Identify which cell holds the provided text, then report its (x, y) central coordinate. 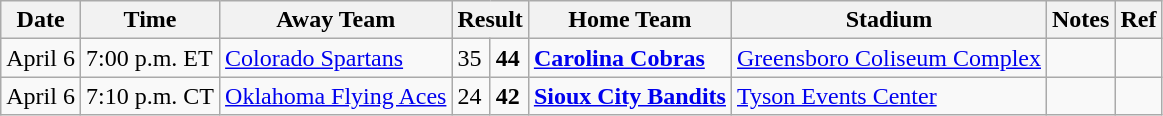
Carolina Cobras (630, 58)
Result (490, 20)
Time (150, 20)
Date (41, 20)
Greensboro Coliseum Complex (888, 58)
Ref (1138, 20)
7:10 p.m. CT (150, 96)
Home Team (630, 20)
Oklahoma Flying Aces (336, 96)
Colorado Spartans (336, 58)
7:00 p.m. ET (150, 58)
24 (471, 96)
Notes (1081, 20)
35 (471, 58)
Tyson Events Center (888, 96)
Stadium (888, 20)
44 (509, 58)
Away Team (336, 20)
42 (509, 96)
Sioux City Bandits (630, 96)
